Identify which cell holds the provided text, then report its (X, Y) central coordinate. 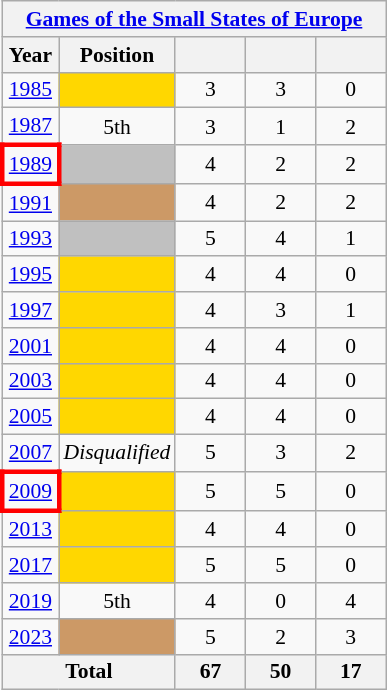
2007 (30, 454)
2003 (30, 381)
2013 (30, 528)
17 (351, 672)
1985 (30, 90)
Total (88, 672)
1997 (30, 310)
1993 (30, 239)
Year (30, 55)
1995 (30, 275)
2019 (30, 601)
2001 (30, 346)
Position (118, 55)
2005 (30, 417)
1987 (30, 126)
1991 (30, 202)
1989 (30, 164)
50 (281, 672)
2009 (30, 492)
Games of the Small States of Europe (194, 19)
Disqualified (118, 454)
67 (210, 672)
2017 (30, 566)
2023 (30, 637)
